Locate the cell with the specified text and output its (X, Y) center coordinate. 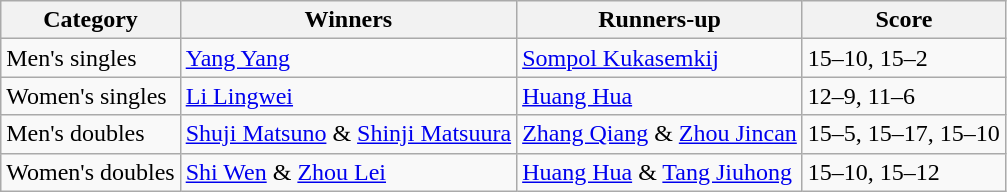
Yang Yang (348, 58)
12–9, 11–6 (904, 96)
Li Lingwei (348, 96)
Men's singles (90, 58)
Runners-up (660, 20)
Zhang Qiang & Zhou Jincan (660, 134)
15–5, 15–17, 15–10 (904, 134)
15–10, 15–12 (904, 172)
Category (90, 20)
Huang Hua (660, 96)
Sompol Kukasemkij (660, 58)
Women's singles (90, 96)
Huang Hua & Tang Jiuhong (660, 172)
Men's doubles (90, 134)
Score (904, 20)
Winners (348, 20)
Shuji Matsuno & Shinji Matsuura (348, 134)
15–10, 15–2 (904, 58)
Shi Wen & Zhou Lei (348, 172)
Women's doubles (90, 172)
